Search for the cell housing the specified text and yield its (x, y) center coordinate. 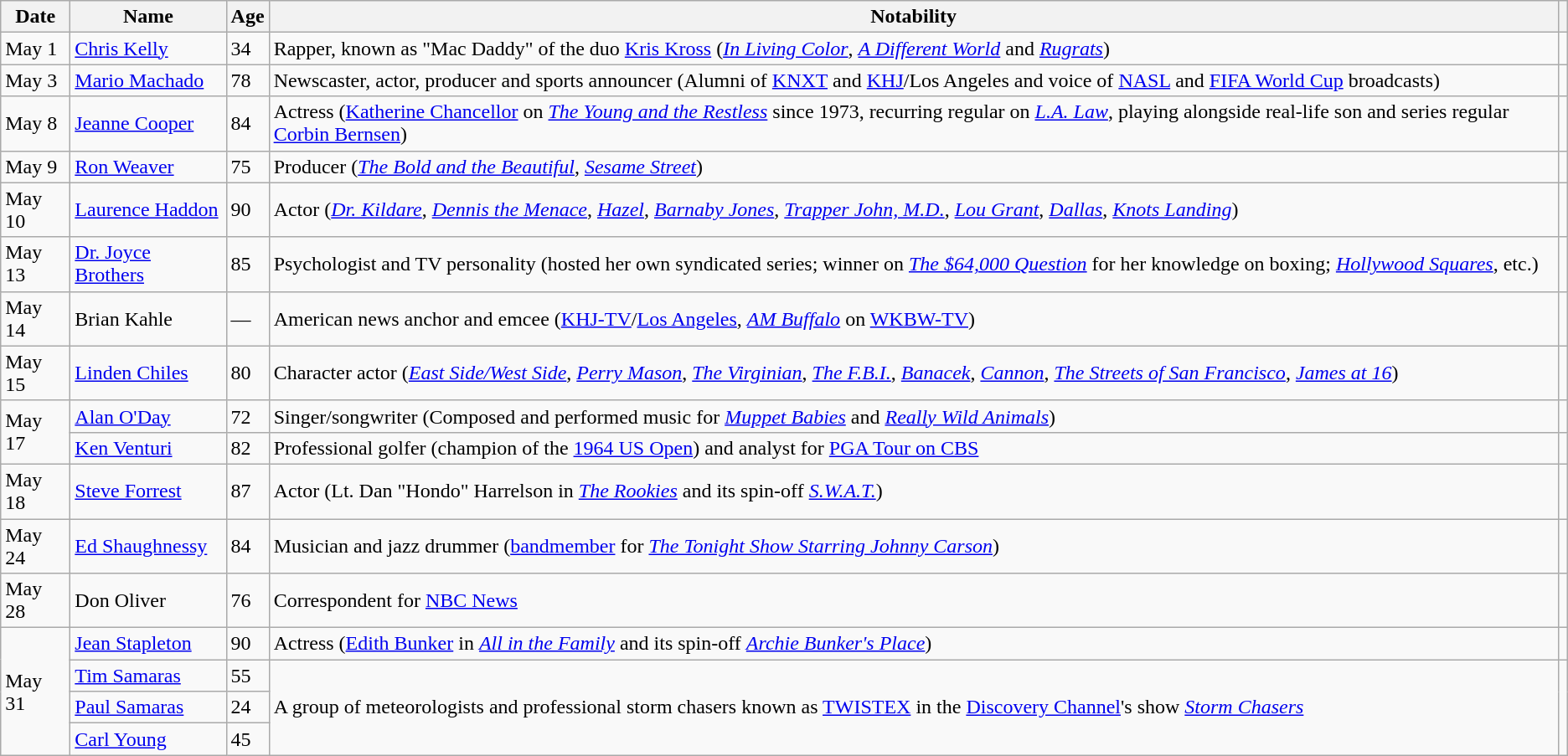
May 14 (35, 318)
May 18 (35, 491)
80 (248, 373)
34 (248, 49)
Mario Machado (148, 80)
Singer/songwriter (Composed and performed music for Muppet Babies and Really Wild Animals) (913, 416)
May 1 (35, 49)
Actor (Lt. Dan "Hondo" Harrelson in The Rookies and its spin-off S.W.A.T.) (913, 491)
45 (248, 739)
Don Oliver (148, 601)
May 17 (35, 432)
Age (248, 17)
— (248, 318)
Name (148, 17)
78 (248, 80)
Ron Weaver (148, 167)
Tim Samaras (148, 676)
87 (248, 491)
Paul Samaras (148, 707)
Linden Chiles (148, 373)
May 9 (35, 167)
May 24 (35, 546)
Carl Young (148, 739)
Ken Venturi (148, 448)
Ed Shaughnessy (148, 546)
Steve Forrest (148, 491)
American news anchor and emcee (KHJ-TV/Los Angeles, AM Buffalo on WKBW-TV) (913, 318)
Musician and jazz drummer (bandmember for The Tonight Show Starring Johnny Carson) (913, 546)
Jean Stapleton (148, 644)
24 (248, 707)
Alan O'Day (148, 416)
Correspondent for NBC News (913, 601)
May 8 (35, 124)
May 28 (35, 601)
Producer (The Bold and the Beautiful, Sesame Street) (913, 167)
May 15 (35, 373)
A group of meteorologists and professional storm chasers known as TWISTEX in the Discovery Channel's show Storm Chasers (913, 707)
72 (248, 416)
Professional golfer (champion of the 1964 US Open) and analyst for PGA Tour on CBS (913, 448)
May 13 (35, 265)
Date (35, 17)
Character actor (East Side/West Side, Perry Mason, The Virginian, The F.B.I., Banacek, Cannon, The Streets of San Francisco, James at 16) (913, 373)
Rapper, known as "Mac Daddy" of the duo Kris Kross (In Living Color, A Different World and Rugrats) (913, 49)
Brian Kahle (148, 318)
75 (248, 167)
Chris Kelly (148, 49)
85 (248, 265)
Actress (Edith Bunker in All in the Family and its spin-off Archie Bunker's Place) (913, 644)
55 (248, 676)
Jeanne Cooper (148, 124)
May 3 (35, 80)
May 10 (35, 209)
Dr. Joyce Brothers (148, 265)
Newscaster, actor, producer and sports announcer (Alumni of KNXT and KHJ/Los Angeles and voice of NASL and FIFA World Cup broadcasts) (913, 80)
May 31 (35, 692)
Actor (Dr. Kildare, Dennis the Menace, Hazel, Barnaby Jones, Trapper John, M.D., Lou Grant, Dallas, Knots Landing) (913, 209)
76 (248, 601)
Laurence Haddon (148, 209)
Notability (913, 17)
82 (248, 448)
